Return the [x, y] coordinate for the center point of the cell that contains the specified text.  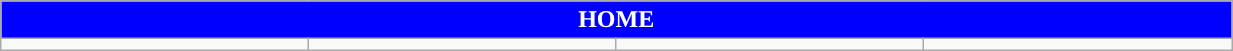
HOME [616, 20]
